Locate the cell with the specified text and output its [x, y] center coordinate. 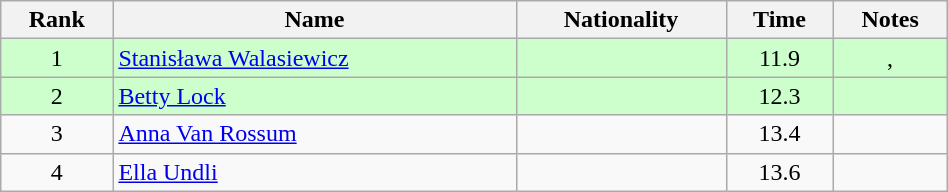
12.3 [780, 96]
3 [57, 134]
Rank [57, 20]
13.4 [780, 134]
Anna Van Rossum [314, 134]
Time [780, 20]
2 [57, 96]
Stanisława Walasiewicz [314, 58]
, [890, 58]
Nationality [621, 20]
Name [314, 20]
11.9 [780, 58]
Notes [890, 20]
4 [57, 172]
13.6 [780, 172]
Betty Lock [314, 96]
1 [57, 58]
Ella Undli [314, 172]
